Return the (x, y) coordinate for the center point of the cell that contains the specified text.  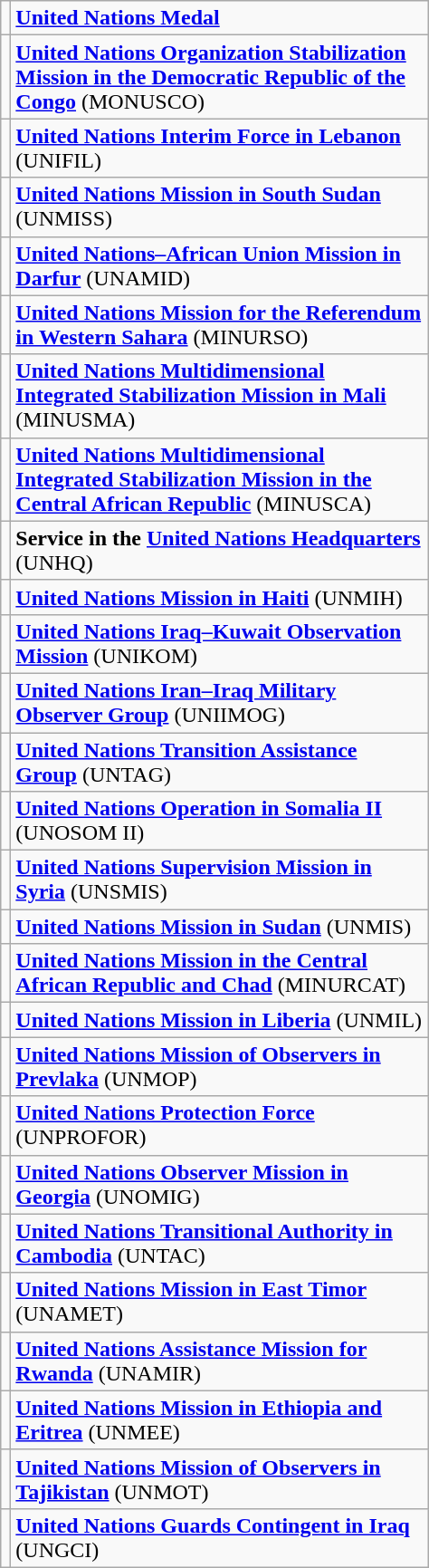
United Nations Organization Stabilization Mission in the Democratic Republic of the Congo (MONUSCO) (219, 77)
United Nations Mission in East Timor (UNAMET) (219, 1303)
United Nations Mission in Haiti (UNMIH) (219, 597)
United Nations Mission in Liberia (UNMIL) (219, 1020)
United Nations Guards Contingent in Iraq (UNGCI) (219, 1538)
United Nations Mission of Observers in Prevlaka (UNMOP) (219, 1067)
United Nations Mission in Ethiopia and Eritrea (UNMEE) (219, 1420)
United Nations Assistance Mission for Rwanda (UNAMIR) (219, 1361)
United Nations Iran–Iraq Military Observer Group (UNIIMOG) (219, 703)
United Nations Mission of Observers in Tajikistan (UNMOT) (219, 1478)
United Nations Transition Assistance Group (UNTAG) (219, 761)
United Nations Mission for the Referendum in Western Sahara (MINURSO) (219, 324)
United Nations Iraq–Kuwait Observation Mission (UNIKOM) (219, 643)
United Nations–African Union Mission in Darfur (UNAMID) (219, 266)
United Nations Mission in South Sudan (UNMISS) (219, 207)
United Nations Mission in the Central African Republic and Chad (MINURCAT) (219, 973)
United Nations Observer Mission in Georgia (UNOMIG) (219, 1185)
United Nations Protection Force (UNPROFOR) (219, 1125)
United Nations Mission in Sudan (UNMIS) (219, 927)
United Nations Interim Force in Lebanon (UNIFIL) (219, 149)
United Nations Medal (219, 18)
United Nations Multidimensional Integrated Stabilization Mission in Mali (MINUSMA) (219, 396)
United Nations Operation in Somalia II (UNOSOM II) (219, 821)
Service in the United Nations Headquarters (UNHQ) (219, 551)
United Nations Multidimensional Integrated Stabilization Mission in the Central African Republic (MINUSCA) (219, 479)
United Nations Supervision Mission in Syria (UNSMIS) (219, 880)
United Nations Transitional Authority in Cambodia (UNTAC) (219, 1243)
